Detect which cell encompasses the target text, then output its [X, Y] center coordinate. 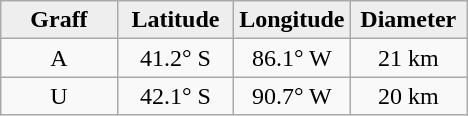
86.1° W [292, 58]
41.2° S [175, 58]
42.1° S [175, 96]
Diameter [408, 20]
90.7° W [292, 96]
Longitude [292, 20]
U [59, 96]
A [59, 58]
21 km [408, 58]
Latitude [175, 20]
Graff [59, 20]
20 km [408, 96]
